Identify which cell holds the provided text, then report its [x, y] central coordinate. 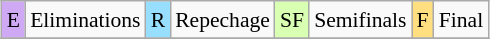
Final [462, 20]
SF [292, 20]
R [158, 20]
Eliminations [85, 20]
E [14, 20]
Semifinals [360, 20]
Repechage [222, 20]
F [423, 20]
